For the text-containing cell, return its midpoint in (X, Y) coordinate format. 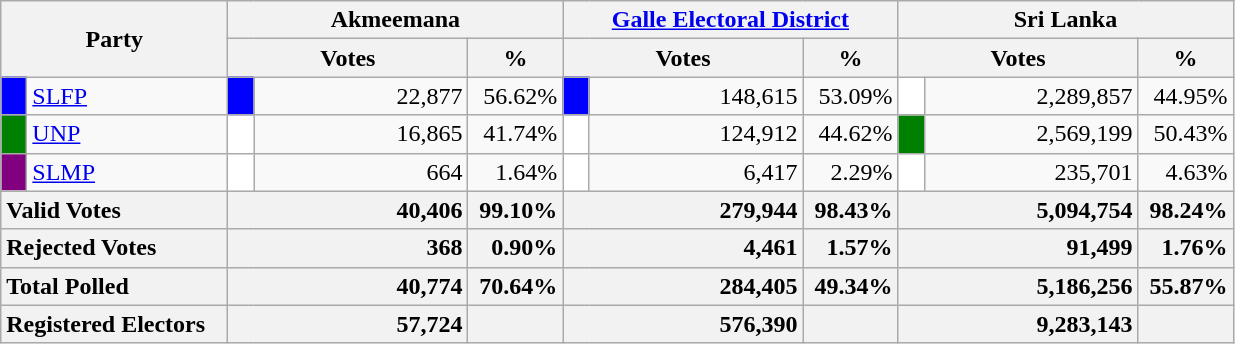
5,094,754 (1018, 210)
148,615 (696, 96)
57,724 (348, 324)
98.43% (850, 210)
1.57% (850, 248)
124,912 (696, 134)
576,390 (683, 324)
235,701 (1031, 172)
Party (114, 39)
44.95% (1186, 96)
49.34% (850, 286)
Akmeemana (396, 20)
0.90% (516, 248)
22,877 (361, 96)
98.24% (1186, 210)
16,865 (361, 134)
1.76% (1186, 248)
664 (361, 172)
1.64% (516, 172)
53.09% (850, 96)
Valid Votes (114, 210)
55.87% (1186, 286)
70.64% (516, 286)
91,499 (1018, 248)
6,417 (696, 172)
40,774 (348, 286)
368 (348, 248)
Sri Lanka (1066, 20)
Registered Electors (114, 324)
Rejected Votes (114, 248)
4.63% (1186, 172)
Total Polled (114, 286)
5,186,256 (1018, 286)
2,289,857 (1031, 96)
SLMP (128, 172)
99.10% (516, 210)
41.74% (516, 134)
2.29% (850, 172)
UNP (128, 134)
40,406 (348, 210)
56.62% (516, 96)
9,283,143 (1018, 324)
284,405 (683, 286)
279,944 (683, 210)
2,569,199 (1031, 134)
SLFP (128, 96)
50.43% (1186, 134)
Galle Electoral District (730, 20)
44.62% (850, 134)
4,461 (683, 248)
